Capture the cell that displays the provided text and extract its [X, Y] central coordinate. 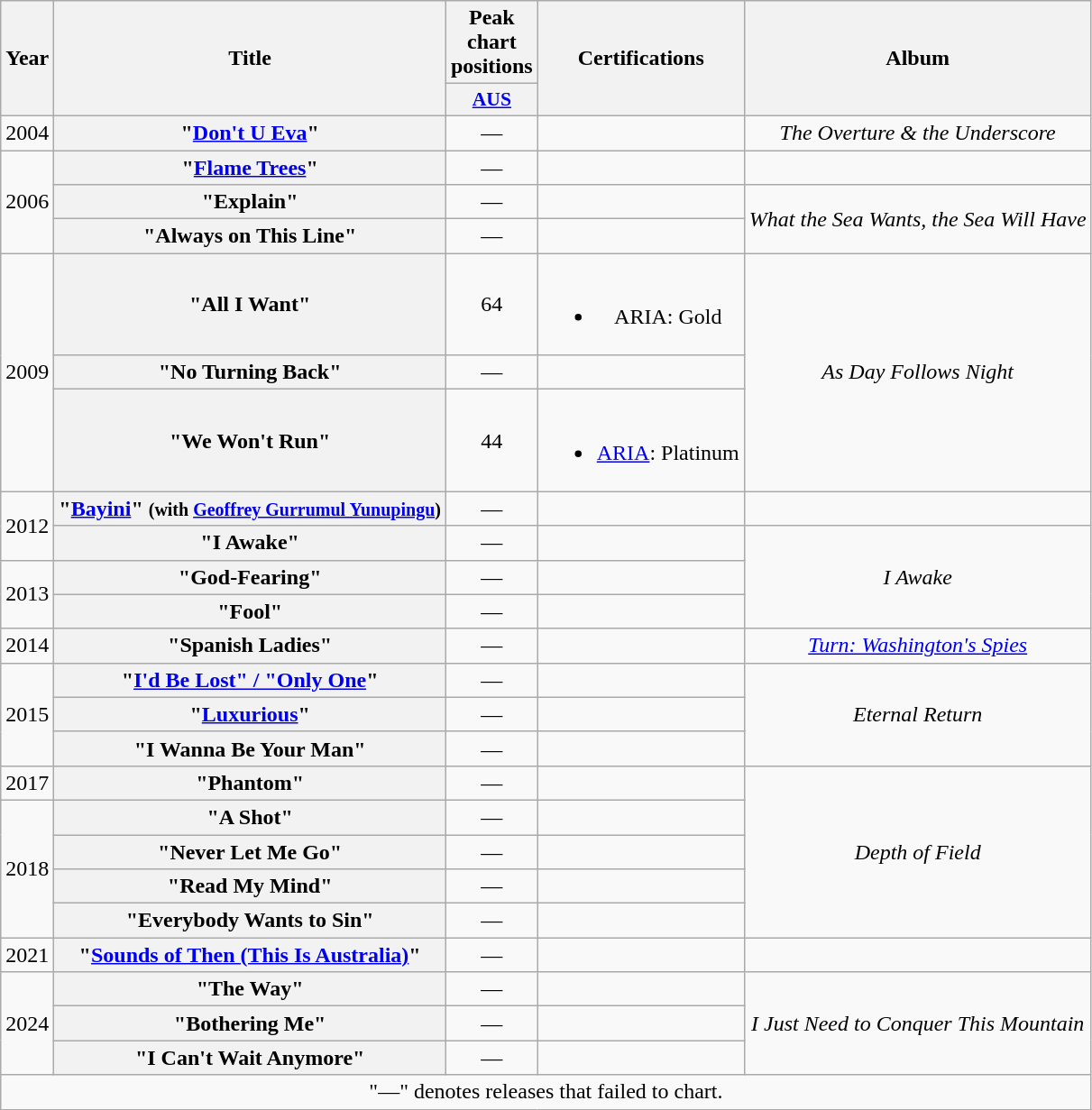
"—" denotes releases that failed to chart. [546, 1092]
"Flame Trees" [251, 167]
"I Wanna Be Your Man" [251, 748]
2021 [27, 955]
AUS [491, 100]
2015 [27, 714]
"Everybody Wants to Sin" [251, 921]
2013 [27, 594]
ARIA: Platinum [640, 440]
ARIA: Gold [640, 305]
44 [491, 440]
"Always on This Line" [251, 236]
2017 [27, 783]
I Awake [918, 577]
Depth of Field [918, 851]
2014 [27, 646]
"Fool" [251, 611]
The Overture & the Underscore [918, 133]
"A Shot" [251, 817]
"Bayini" (with Geoffrey Gurrumul Yunupingu) [251, 509]
"I Can't Wait Anymore" [251, 1058]
"Read My Mind" [251, 886]
Certifications [640, 59]
"Phantom" [251, 783]
"I Awake" [251, 543]
"We Won't Run" [251, 440]
2024 [27, 1023]
"All I Want" [251, 305]
2004 [27, 133]
2006 [27, 201]
As Day Follows Night [918, 372]
Turn: Washington's Spies [918, 646]
I Just Need to Conquer This Mountain [918, 1023]
2012 [27, 526]
Title [251, 59]
"Never Let Me Go" [251, 852]
"Explain" [251, 202]
"Spanish Ladies" [251, 646]
"No Turning Back" [251, 372]
What the Sea Wants, the Sea Will Have [918, 219]
"Bothering Me" [251, 1023]
"Don't U Eva" [251, 133]
"God-Fearing" [251, 577]
"Sounds of Then (This Is Australia)" [251, 955]
64 [491, 305]
2018 [27, 868]
"The Way" [251, 989]
"Luxurious" [251, 714]
2009 [27, 372]
Eternal Return [918, 714]
"I'd Be Lost" / "Only One" [251, 680]
Peak chartpositions [491, 42]
Year [27, 59]
Album [918, 59]
